Pinpoint the cell where the given text exists, returning its [x, y] midpoint coordinate. 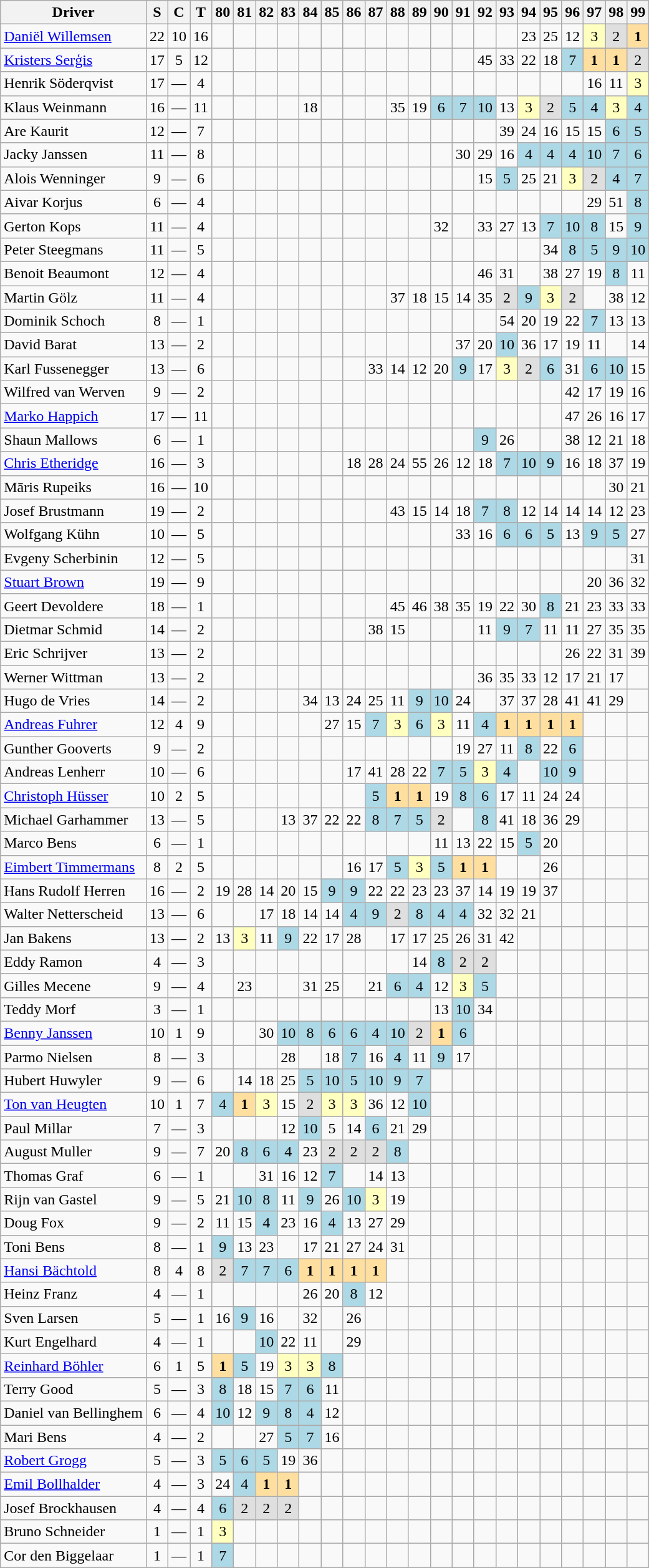
Henrik Söderqvist [74, 84]
Michael Garhammer [74, 820]
Bruno Schneider [74, 1532]
Klaus Weinmann [74, 107]
Hansi Bächtold [74, 1270]
Aivar Korjus [74, 202]
Evgeny Scherbinin [74, 558]
Marko Happich [74, 416]
Cor den Biggelaar [74, 1556]
Hugo de Vries [74, 701]
Reinhard Böhler [74, 1365]
51 [616, 202]
Eddy Ramon [74, 962]
S [157, 12]
Andreas Fuhrer [74, 725]
Gunther Gooverts [74, 748]
Dominik Schoch [74, 321]
92 [485, 12]
Terry Good [74, 1389]
Ton van Heugten [74, 1105]
81 [244, 12]
84 [310, 12]
88 [398, 12]
Robert Grogg [74, 1461]
47 [572, 416]
83 [288, 12]
94 [529, 12]
Teddy Morf [74, 1009]
Benoit Beaumont [74, 273]
Heinz Franz [74, 1294]
Driver [74, 12]
85 [332, 12]
Marco Bens [74, 843]
Rijn van Gastel [74, 1199]
Hubert Huwyler [74, 1081]
Kristers Serģis [74, 60]
Eimbert Timmermans [74, 867]
55 [419, 463]
Chris Etheridge [74, 463]
Wilfred van Werven [74, 392]
Martin Gölz [74, 298]
99 [638, 12]
David Barat [74, 345]
Doug Fox [74, 1223]
Stuart Brown [74, 582]
Josef Brockhausen [74, 1508]
Mari Bens [74, 1436]
86 [354, 12]
Jan Bakens [74, 938]
Daniël Willemsen [74, 36]
Alois Wenninger [74, 178]
T [201, 12]
C [178, 12]
August Muller [74, 1152]
Kurt Engelhard [74, 1342]
Māris Rupeiks [74, 487]
Gerton Kops [74, 226]
Dietmar Schmid [74, 629]
Paul Millar [74, 1128]
89 [419, 12]
Parmo Nielsen [74, 1057]
Shaun Mallows [74, 440]
Thomas Graf [74, 1176]
80 [223, 12]
87 [375, 12]
91 [463, 12]
Emil Bollhalder [74, 1484]
Eric Schrijver [74, 653]
93 [506, 12]
96 [572, 12]
97 [595, 12]
Peter Steegmans [74, 249]
Wolfgang Kühn [74, 535]
Benny Janssen [74, 1033]
90 [441, 12]
Toni Bens [74, 1247]
Josef Brustmann [74, 511]
Hans Rudolf Herren [74, 891]
95 [551, 12]
Andreas Lenherr [74, 772]
54 [506, 321]
Christoph Hüsser [74, 796]
Daniel van Bellinghem [74, 1413]
Jacky Janssen [74, 155]
98 [616, 12]
Sven Larsen [74, 1318]
Walter Netterscheid [74, 914]
43 [398, 511]
Geert Devoldere [74, 606]
Gilles Mecene [74, 985]
Werner Wittman [74, 677]
Karl Fussenegger [74, 369]
82 [267, 12]
Are Kaurit [74, 131]
